Scan for the cell matching the given text and deliver its [X, Y] coordinate at center. 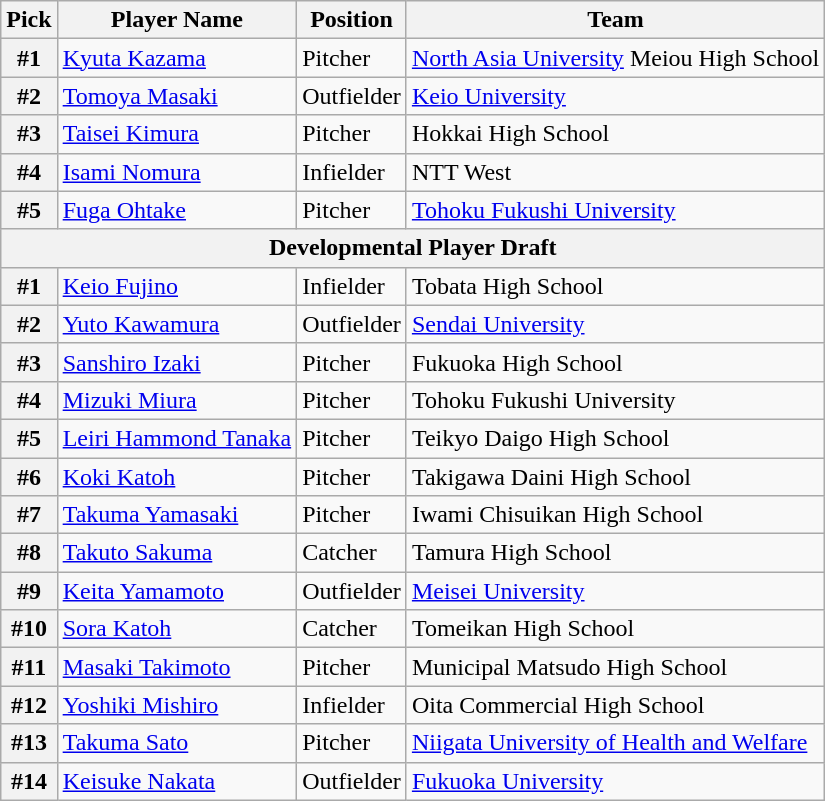
#14 [29, 781]
Tamura High School [615, 553]
Masaki Takimoto [177, 667]
Team [615, 20]
#6 [29, 477]
Kyuta Kazama [177, 58]
#10 [29, 629]
Keio Fujino [177, 286]
Hokkai High School [615, 134]
Takigawa Daini High School [615, 477]
#9 [29, 591]
Keisuke Nakata [177, 781]
Sanshiro Izaki [177, 362]
Position [352, 20]
NTT West [615, 172]
Meisei University [615, 591]
#11 [29, 667]
Iwami Chisuikan High School [615, 515]
Sora Katoh [177, 629]
Teikyo Daigo High School [615, 438]
Niigata University of Health and Welfare [615, 743]
#7 [29, 515]
Fuga Ohtake [177, 210]
Tomeikan High School [615, 629]
Municipal Matsudo High School [615, 667]
Mizuki Miura [177, 400]
Sendai University [615, 324]
#13 [29, 743]
Tobata High School [615, 286]
Taisei Kimura [177, 134]
Player Name [177, 20]
Isami Nomura [177, 172]
Tomoya Masaki [177, 96]
Yoshiki Mishiro [177, 705]
Fukuoka High School [615, 362]
Fukuoka University [615, 781]
Leiri Hammond Tanaka [177, 438]
#12 [29, 705]
North Asia University Meiou High School [615, 58]
Takuma Sato [177, 743]
Keio University [615, 96]
Pick [29, 20]
Keita Yamamoto [177, 591]
Yuto Kawamura [177, 324]
Developmental Player Draft [413, 248]
Koki Katoh [177, 477]
Takuto Sakuma [177, 553]
Takuma Yamasaki [177, 515]
#8 [29, 553]
Oita Commercial High School [615, 705]
